For the text-containing cell, return its midpoint in (X, Y) coordinate format. 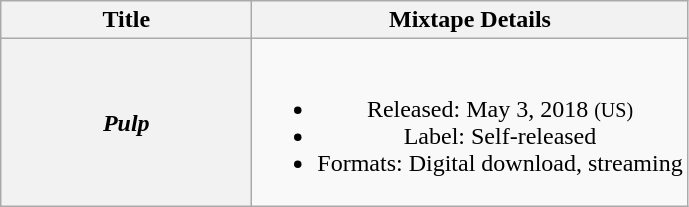
Pulp (126, 122)
Mixtape Details (470, 20)
Title (126, 20)
Released: May 3, 2018 (US)Label: Self-releasedFormats: Digital download, streaming (470, 122)
